Pinpoint the cell where the given text exists, returning its [x, y] midpoint coordinate. 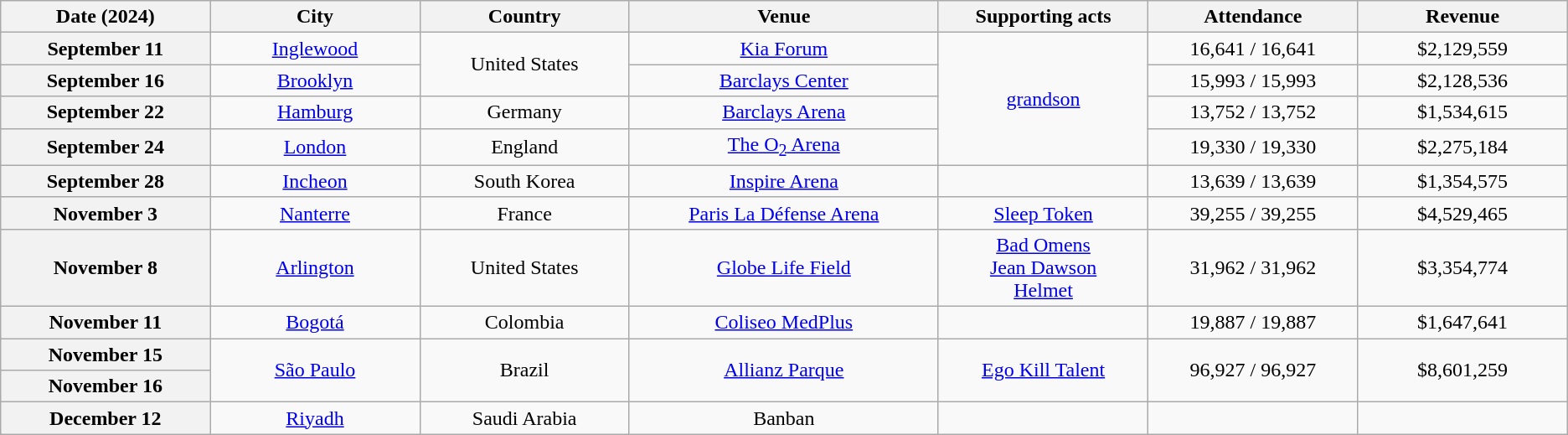
November 16 [106, 386]
September 24 [106, 147]
Arlington [315, 267]
13,752 / 13,752 [1253, 112]
Coliseo MedPlus [784, 323]
November 11 [106, 323]
Germany [524, 112]
Paris La Défense Arena [784, 213]
Sleep Token [1043, 213]
Kia Forum [784, 49]
September 22 [106, 112]
19,887 / 19,887 [1253, 323]
France [524, 213]
November 8 [106, 267]
Brazil [524, 370]
96,927 / 96,927 [1253, 370]
15,993 / 15,993 [1253, 80]
Bogotá [315, 323]
Hamburg [315, 112]
grandson [1043, 99]
Allianz Parque [784, 370]
Incheon [315, 181]
Barclays Center [784, 80]
Revenue [1462, 17]
The O2 Arena [784, 147]
31,962 / 31,962 [1253, 267]
Inspire Arena [784, 181]
Globe Life Field [784, 267]
Ego Kill Talent [1043, 370]
São Paulo [315, 370]
$4,529,465 [1462, 213]
November 15 [106, 355]
$1,354,575 [1462, 181]
November 3 [106, 213]
September 16 [106, 80]
Country [524, 17]
$3,354,774 [1462, 267]
Venue [784, 17]
England [524, 147]
$2,128,536 [1462, 80]
December 12 [106, 418]
September 28 [106, 181]
13,639 / 13,639 [1253, 181]
Inglewood [315, 49]
Attendance [1253, 17]
16,641 / 16,641 [1253, 49]
$1,534,615 [1462, 112]
South Korea [524, 181]
19,330 / 19,330 [1253, 147]
Brooklyn [315, 80]
$8,601,259 [1462, 370]
Colombia [524, 323]
$2,275,184 [1462, 147]
$1,647,641 [1462, 323]
London [315, 147]
39,255 / 39,255 [1253, 213]
Saudi Arabia [524, 418]
Supporting acts [1043, 17]
Date (2024) [106, 17]
Riyadh [315, 418]
Bad OmensJean DawsonHelmet [1043, 267]
City [315, 17]
$2,129,559 [1462, 49]
Barclays Arena [784, 112]
Nanterre [315, 213]
September 11 [106, 49]
Banban [784, 418]
